Pinpoint the cell where the given text exists, returning its (X, Y) midpoint coordinate. 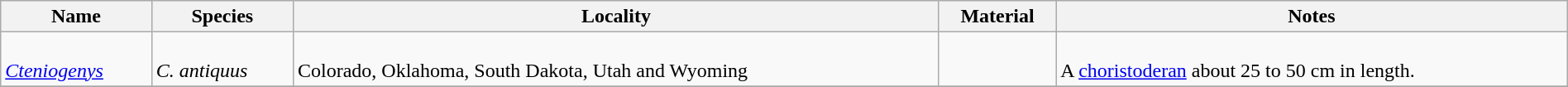
A choristoderan about 25 to 50 cm in length. (1312, 60)
Species (222, 17)
Locality (615, 17)
Name (76, 17)
Material (997, 17)
C. antiquus (222, 60)
Colorado, Oklahoma, South Dakota, Utah and Wyoming (615, 60)
Cteniogenys (76, 60)
Notes (1312, 17)
